Provide the [x, y] coordinate of the cell's center where the given text is located.  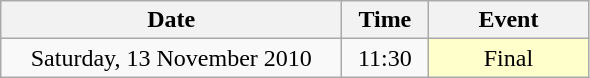
Event [508, 20]
Time [385, 20]
11:30 [385, 58]
Date [172, 20]
Final [508, 58]
Saturday, 13 November 2010 [172, 58]
